Pinpoint the cell where the given text exists, returning its [X, Y] midpoint coordinate. 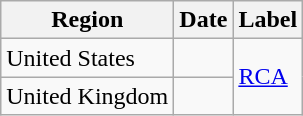
Label [268, 20]
Date [204, 20]
Region [88, 20]
United States [88, 58]
RCA [268, 77]
United Kingdom [88, 96]
